Detect which cell encompasses the target text, then output its (X, Y) center coordinate. 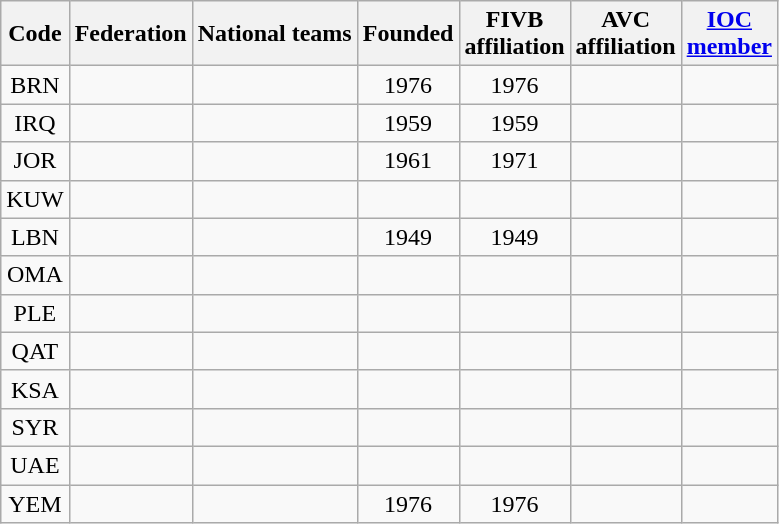
1961 (408, 161)
PLE (35, 313)
SYR (35, 427)
BRN (35, 85)
JOR (35, 161)
UAE (35, 465)
KSA (35, 389)
1971 (514, 161)
Federation (130, 34)
Code (35, 34)
National teams (274, 34)
OMA (35, 275)
Founded (408, 34)
AVCaffiliation (626, 34)
KUW (35, 199)
LBN (35, 237)
IRQ (35, 123)
YEM (35, 503)
FIVBaffiliation (514, 34)
QAT (35, 351)
IOCmember (729, 34)
